Return the (x, y) coordinate for the center point of the cell that contains the specified text.  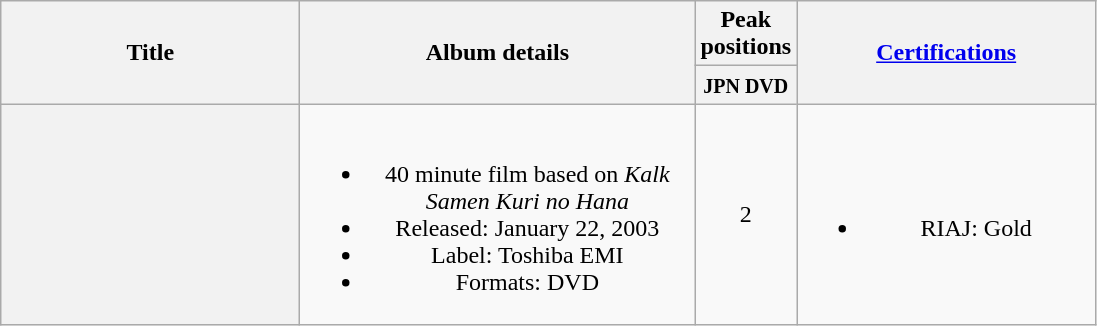
Certifications (946, 52)
JPN DVD (746, 85)
Title (150, 52)
RIAJ: Gold (946, 214)
2 (746, 214)
40 minute film based on Kalk Samen Kuri no HanaReleased: January 22, 2003Label: Toshiba EMIFormats: DVD (498, 214)
Peak positions (746, 34)
Album details (498, 52)
